Pinpoint the cell where the given text exists, returning its (X, Y) midpoint coordinate. 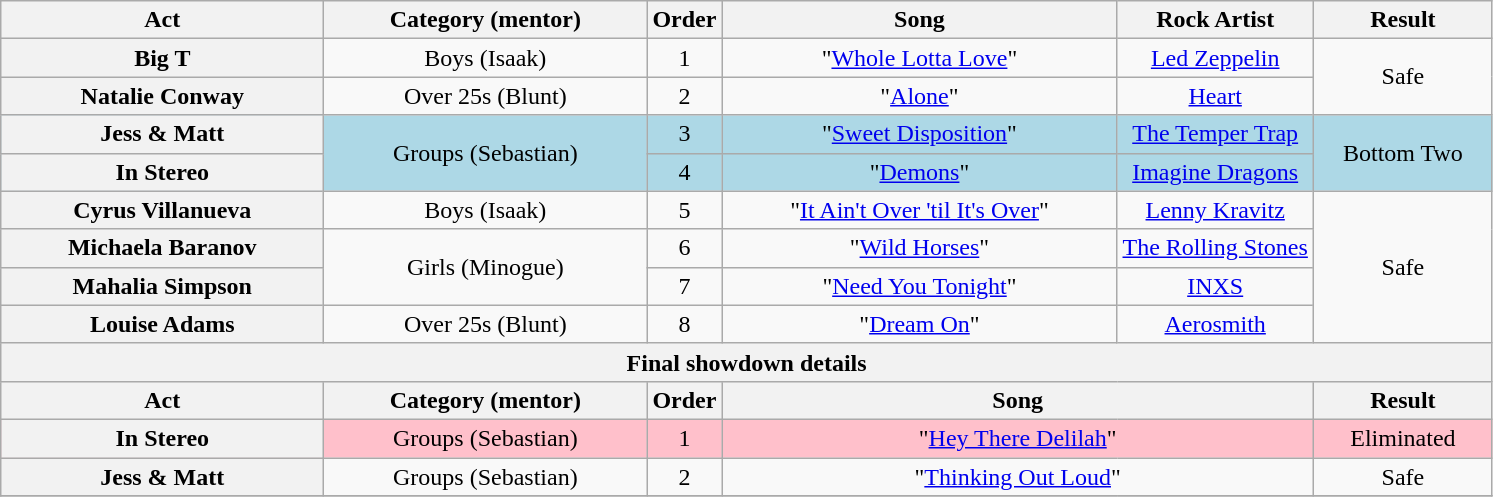
Mahalia Simpson (162, 286)
The Rolling Stones (1215, 248)
"Thinking Out Loud" (1018, 477)
4 (684, 172)
"Alone" (920, 96)
5 (684, 210)
Michaela Baranov (162, 248)
Big T (162, 58)
"Dream On" (920, 324)
Rock Artist (1215, 20)
Lenny Kravitz (1215, 210)
Cyrus Villanueva (162, 210)
8 (684, 324)
Bottom Two (1402, 153)
6 (684, 248)
Louise Adams (162, 324)
3 (684, 134)
"Sweet Disposition" (920, 134)
Imagine Dragons (1215, 172)
INXS (1215, 286)
Led Zeppelin (1215, 58)
"It Ain't Over 'til It's Over" (920, 210)
"Need You Tonight" (920, 286)
Aerosmith (1215, 324)
"Demons" (920, 172)
Heart (1215, 96)
"Wild Horses" (920, 248)
Final showdown details (747, 362)
7 (684, 286)
Girls (Minogue) (486, 267)
"Whole Lotta Love" (920, 58)
The Temper Trap (1215, 134)
Natalie Conway (162, 96)
"Hey There Delilah" (1018, 438)
Eliminated (1402, 438)
